Capture the cell that displays the provided text and extract its (X, Y) central coordinate. 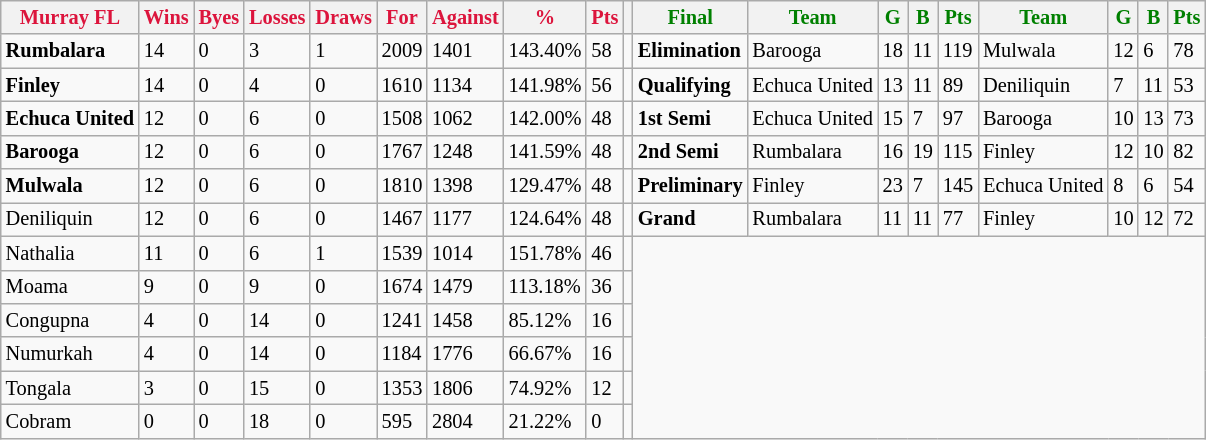
Qualifying (690, 85)
72 (1186, 219)
Losses (277, 17)
2nd Semi (690, 152)
1062 (466, 118)
1508 (402, 118)
Grand (690, 219)
Draws (343, 17)
1810 (402, 186)
74.92% (546, 388)
Murray FL (70, 17)
Moama (70, 287)
1776 (466, 354)
143.40% (546, 51)
115 (958, 152)
1767 (402, 152)
56 (604, 85)
2804 (466, 421)
1134 (466, 85)
Nathalia (70, 253)
Wins (166, 17)
124.64% (546, 219)
77 (958, 219)
595 (402, 421)
1674 (402, 287)
Numurkah (70, 354)
Against (466, 17)
119 (958, 51)
Byes (219, 17)
36 (604, 287)
Congupna (70, 320)
1184 (402, 354)
1458 (466, 320)
73 (1186, 118)
53 (1186, 85)
54 (1186, 186)
151.78% (546, 253)
1st Semi (690, 118)
1398 (466, 186)
58 (604, 51)
1177 (466, 219)
21.22% (546, 421)
Final (690, 17)
89 (958, 85)
142.00% (546, 118)
Tongala (70, 388)
23 (893, 186)
1467 (402, 219)
% (546, 17)
19 (923, 152)
66.67% (546, 354)
129.47% (546, 186)
141.98% (546, 85)
1241 (402, 320)
For (402, 17)
1353 (402, 388)
Cobram (70, 421)
1610 (402, 85)
46 (604, 253)
8 (1123, 186)
1014 (466, 253)
1248 (466, 152)
145 (958, 186)
1806 (466, 388)
2009 (402, 51)
78 (1186, 51)
85.12% (546, 320)
113.18% (546, 287)
1479 (466, 287)
Elimination (690, 51)
1401 (466, 51)
1539 (402, 253)
82 (1186, 152)
97 (958, 118)
Preliminary (690, 186)
141.59% (546, 152)
